From the cell containing the given text, extract its center point as [X, Y] coordinate. 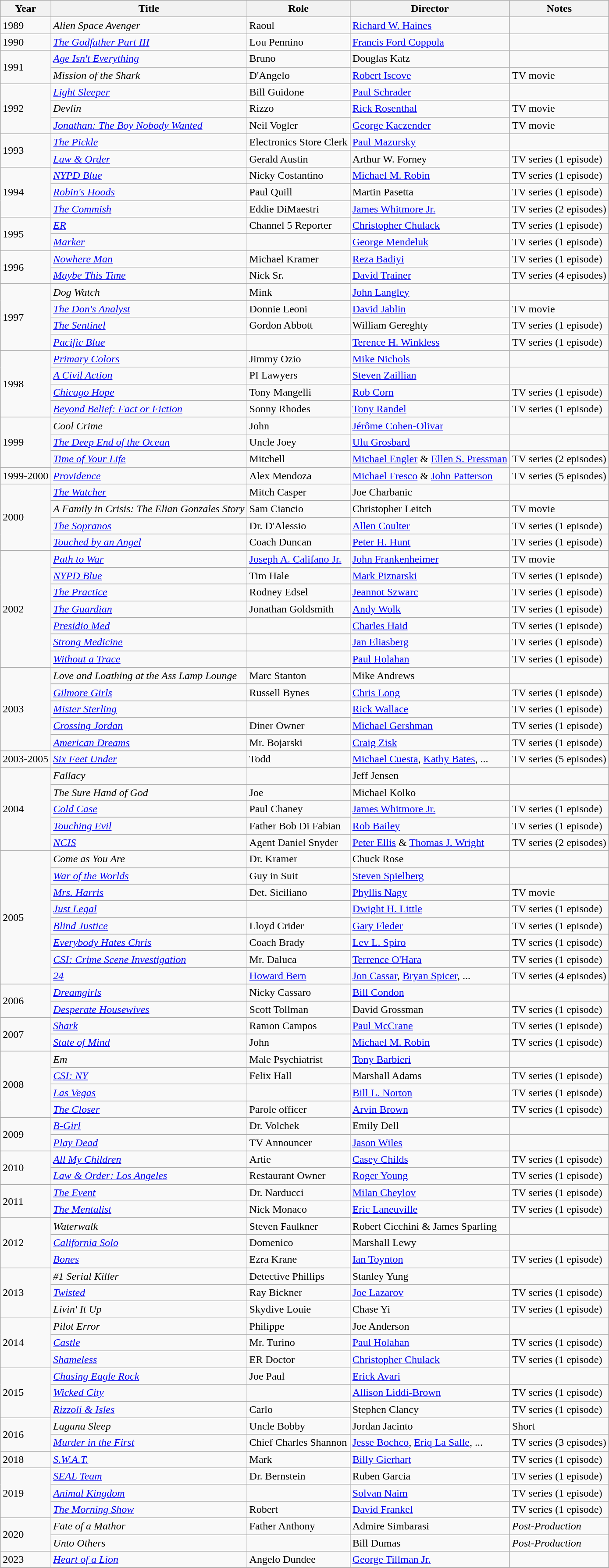
2011 [25, 1201]
Nicky Costantino [298, 175]
Jonathan: The Boy Nobody Wanted [149, 125]
Bill Guidone [298, 92]
Unto Others [149, 1543]
Jesse Bochco, Eriq La Salle, ... [430, 1443]
Neil Vogler [298, 125]
State of Mind [149, 1043]
Parole officer [298, 1109]
Chief Charles Shannon [298, 1443]
1990 [25, 42]
Charles Haid [430, 626]
24 [149, 976]
Law & Order: Los Angeles [149, 1176]
Arvin Brown [430, 1109]
1993 [25, 150]
Dreamgirls [149, 992]
Rob Corn [430, 392]
Bill Condon [430, 992]
All My Children [149, 1159]
Alex Mendoza [298, 475]
Strong Medicine [149, 642]
2009 [25, 1134]
Chasing Eagle Rock [149, 1376]
2005 [25, 917]
The Morning Show [149, 1509]
Maybe This Time [149, 276]
Ulu Grosbard [430, 442]
Jeannot Szwarc [430, 592]
Douglas Katz [430, 59]
Animal Kingdom [149, 1493]
Year [25, 9]
Nick Monaco [298, 1209]
David Frankel [430, 1509]
SEAL Team [149, 1476]
Roger Young [430, 1176]
Pacific Blue [149, 342]
Carlo [298, 1409]
Solvan Naim [430, 1493]
Director [430, 9]
Presidio Med [149, 626]
Bruno [298, 59]
1999 [25, 442]
Bones [149, 1259]
Lev L. Spiro [430, 942]
Michael Engler & Ellen S. Pressman [430, 459]
Twisted [149, 1293]
Agent Daniel Snyder [298, 842]
Channel 5 Reporter [298, 226]
The Event [149, 1193]
Fate of a Mathor [149, 1526]
2012 [25, 1242]
Livin' It Up [149, 1310]
Nick Sr. [298, 276]
2014 [25, 1343]
Andy Wolk [430, 609]
Rob Bailey [430, 826]
Detective Phillips [298, 1276]
Age Isn't Everything [149, 59]
2000 [25, 517]
Scott Tollman [298, 1009]
Crossing Jordan [149, 726]
Notes [559, 9]
Philippe [298, 1326]
Cool Crime [149, 425]
Paul Schrader [430, 92]
Ramon Campos [298, 1026]
Jeff Jensen [430, 776]
Mr. Bojarski [298, 743]
S.W.A.T. [149, 1459]
War of the Worlds [149, 876]
The Mentalist [149, 1209]
Paul McCrane [430, 1026]
The Pickle [149, 142]
Everybody Hates Chris [149, 942]
Sam Ciancio [298, 509]
Gary Fleder [430, 926]
Fallacy [149, 776]
The Deep End of the Ocean [149, 442]
The Sopranos [149, 526]
Cold Case [149, 809]
Marker [149, 242]
Dr. Kramer [298, 859]
Tony Mangelli [298, 392]
The Closer [149, 1109]
2008 [25, 1084]
Shameless [149, 1359]
2003-2005 [25, 759]
Chase Yi [430, 1310]
Paul Quill [298, 192]
D'Angelo [298, 75]
Beyond Belief: Fact or Fiction [149, 409]
Admire Simbarasi [430, 1526]
Six Feet Under [149, 759]
Las Vegas [149, 1093]
Chicago Hope [149, 392]
Jason Wiles [430, 1143]
Joe [298, 793]
Heart of a Lion [149, 1560]
Jan Eliasberg [430, 642]
Coach Brady [298, 942]
Francis Ford Coppola [430, 42]
American Dreams [149, 743]
Father Anthony [298, 1526]
Jonathan Goldsmith [298, 609]
1992 [25, 109]
Nowhere Man [149, 259]
Joe Lazarov [430, 1293]
Lloyd Crider [298, 926]
Paul Chaney [298, 809]
Mike Nichols [430, 359]
Mister Sterling [149, 709]
The Practice [149, 592]
Craig Zisk [430, 743]
David Jablin [430, 309]
1994 [25, 192]
Light Sleeper [149, 92]
Rizzo [298, 109]
Joe Charbanic [430, 492]
Christopher Leitch [430, 509]
Diner Owner [298, 726]
Terrence O'Hara [430, 959]
Jérôme Cohen-Olivar [430, 425]
Murder in the First [149, 1443]
Arthur W. Forney [430, 159]
Allison Liddi-Brown [430, 1393]
Mink [298, 292]
Pilot Error [149, 1326]
Castle [149, 1343]
ER [149, 226]
Richard W. Haines [430, 25]
Det. Siciliano [298, 892]
Robert Cicchini & James Sparling [430, 1226]
Waterwalk [149, 1226]
Tony Randel [430, 409]
Desperate Housewives [149, 1009]
Paul Mazursky [430, 142]
B-Girl [149, 1126]
Stanley Yung [430, 1276]
Mike Andrews [430, 676]
2015 [25, 1393]
Billy Gierhart [430, 1459]
The Commish [149, 209]
2020 [25, 1534]
Donnie Leoni [298, 309]
Restaurant Owner [298, 1176]
Angelo Dundee [298, 1560]
Allen Coulter [430, 526]
CSI: Crime Scene Investigation [149, 959]
1997 [25, 317]
Dwight H. Little [430, 909]
Michael Kolko [430, 793]
Michael Gershman [430, 726]
Robert [298, 1509]
Eddie DiMaestri [298, 209]
David Trainer [430, 276]
1991 [25, 67]
Skydive Louie [298, 1310]
Rizzoli & Isles [149, 1409]
David Grossman [430, 1009]
Joe Paul [298, 1376]
Eric Laneuville [430, 1209]
Ezra Krane [298, 1259]
The Guardian [149, 609]
Tony Barbieri [430, 1059]
1996 [25, 267]
Ian Toynton [430, 1259]
2019 [25, 1493]
Dr. Volchek [298, 1126]
Mr. Turino [298, 1343]
The Don's Analyst [149, 309]
Coach Duncan [298, 542]
Casey Childs [430, 1159]
California Solo [149, 1242]
Male Psychiatrist [298, 1059]
Rick Rosenthal [430, 109]
Reza Badiyi [430, 259]
A Family in Crisis: The Elian Gonzales Story [149, 509]
Russell Bynes [298, 692]
Emily Dell [430, 1126]
2002 [25, 609]
Michael Kramer [298, 259]
Lou Pennino [298, 42]
Raoul [298, 25]
Touched by an Angel [149, 542]
Mitch Casper [298, 492]
Martin Pasetta [430, 192]
Dr. Narducci [298, 1193]
The Sure Hand of God [149, 793]
2007 [25, 1034]
Love and Loathing at the Ass Lamp Lounge [149, 676]
Bill L. Norton [430, 1093]
Laguna Sleep [149, 1426]
Peter H. Hunt [430, 542]
Chris Long [430, 692]
2013 [25, 1293]
Tim Hale [298, 576]
Dr. D'Alessio [298, 526]
Michael Fresco & John Patterson [430, 475]
Wicked City [149, 1393]
Uncle Bobby [298, 1426]
Peter Ellis & Thomas J. Wright [430, 842]
The Watcher [149, 492]
John Frankenheimer [430, 559]
2006 [25, 1001]
Jimmy Ozio [298, 359]
Nicky Cassaro [298, 992]
Mark [298, 1459]
Mrs. Harris [149, 892]
Alien Space Avenger [149, 25]
George Kaczender [430, 125]
Short [559, 1426]
Gerald Austin [298, 159]
Joseph A. Califano Jr. [298, 559]
NCIS [149, 842]
Law & Order [149, 159]
Come as You Are [149, 859]
John Langley [430, 292]
Marc Stanton [298, 676]
George Mendeluk [430, 242]
Jordan Jacinto [430, 1426]
Joe Anderson [430, 1326]
Steven Spielberg [430, 876]
Terence H. Winkless [430, 342]
Todd [298, 759]
Marshall Adams [430, 1076]
Mitchell [298, 459]
Uncle Joey [298, 442]
Mark Piznarski [430, 576]
2018 [25, 1459]
#1 Serial Killer [149, 1276]
Michael Cuesta, Kathy Bates, ... [430, 759]
1998 [25, 384]
Robert Iscove [430, 75]
1999-2000 [25, 475]
Devlin [149, 109]
Mr. Daluca [298, 959]
TV series (3 episodes) [559, 1443]
Blind Justice [149, 926]
The Godfather Part III [149, 42]
George Tillman Jr. [430, 1560]
Rick Wallace [430, 709]
Robin's Hoods [149, 192]
Sonny Rhodes [298, 409]
Play Dead [149, 1143]
Gilmore Girls [149, 692]
Howard Bern [298, 976]
Ruben Garcia [430, 1476]
Milan Cheylov [430, 1193]
William Gereghty [430, 326]
PI Lawyers [298, 375]
Just Legal [149, 909]
Providence [149, 475]
ER Doctor [298, 1359]
Dog Watch [149, 292]
Em [149, 1059]
Steven Zaillian [430, 375]
Electronics Store Clerk [298, 142]
Gordon Abbott [298, 326]
Chuck Rose [430, 859]
Rodney Edsel [298, 592]
Ray Bickner [298, 1293]
Touching Evil [149, 826]
Without a Trace [149, 659]
CSI: NY [149, 1076]
Path to War [149, 559]
2003 [25, 709]
2010 [25, 1168]
Erick Avari [430, 1376]
Father Bob Di Fabian [298, 826]
Primary Colors [149, 359]
Marshall Lewy [430, 1242]
2004 [25, 809]
2023 [25, 1560]
Bill Dumas [430, 1543]
Shark [149, 1026]
Mission of the Shark [149, 75]
Guy in Suit [298, 876]
Phyllis Nagy [430, 892]
1989 [25, 25]
Dr. Bernstein [298, 1476]
Jon Cassar, Bryan Spicer, ... [430, 976]
Role [298, 9]
TV Announcer [298, 1143]
1995 [25, 234]
Felix Hall [298, 1076]
Domenico [298, 1242]
2016 [25, 1434]
Artie [298, 1159]
The Sentinel [149, 326]
Title [149, 9]
Steven Faulkner [298, 1226]
Stephen Clancy [430, 1409]
A Civil Action [149, 375]
Time of Your Life [149, 459]
